Pinpoint the cell where the given text exists, returning its [X, Y] midpoint coordinate. 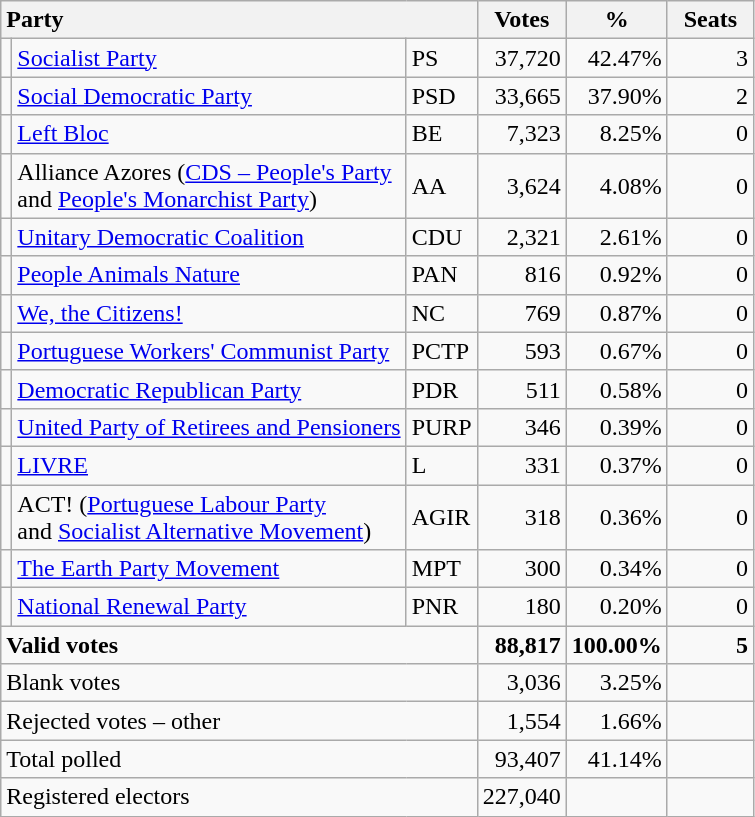
Alliance Azores (CDS – People's Partyand People's Monarchist Party) [209, 186]
PS [442, 58]
Blank votes [239, 683]
318 [522, 516]
0.34% [616, 569]
0.58% [616, 389]
3,036 [522, 683]
331 [522, 465]
88,817 [522, 645]
PURP [442, 427]
0.67% [616, 351]
1.66% [616, 721]
42.47% [616, 58]
0.37% [616, 465]
United Party of Retirees and Pensioners [209, 427]
Total polled [239, 759]
Registered electors [239, 797]
3.25% [616, 683]
3 [710, 58]
227,040 [522, 797]
Party [239, 20]
346 [522, 427]
2 [710, 96]
Unitary Democratic Coalition [209, 237]
PDR [442, 389]
5 [710, 645]
0.92% [616, 275]
769 [522, 313]
Valid votes [239, 645]
Socialist Party [209, 58]
Votes [522, 20]
People Animals Nature [209, 275]
PSD [442, 96]
PAN [442, 275]
Social Democratic Party [209, 96]
0.36% [616, 516]
LIVRE [209, 465]
Rejected votes – other [239, 721]
L [442, 465]
7,323 [522, 134]
Portuguese Workers' Communist Party [209, 351]
% [616, 20]
0.39% [616, 427]
PNR [442, 607]
1,554 [522, 721]
The Earth Party Movement [209, 569]
2.61% [616, 237]
100.00% [616, 645]
We, the Citizens! [209, 313]
41.14% [616, 759]
816 [522, 275]
National Renewal Party [209, 607]
8.25% [616, 134]
511 [522, 389]
3,624 [522, 186]
AA [442, 186]
NC [442, 313]
Left Bloc [209, 134]
BE [442, 134]
180 [522, 607]
4.08% [616, 186]
37.90% [616, 96]
MPT [442, 569]
AGIR [442, 516]
CDU [442, 237]
93,407 [522, 759]
0.20% [616, 607]
37,720 [522, 58]
300 [522, 569]
PCTP [442, 351]
Democratic Republican Party [209, 389]
Seats [710, 20]
2,321 [522, 237]
ACT! (Portuguese Labour Partyand Socialist Alternative Movement) [209, 516]
33,665 [522, 96]
593 [522, 351]
0.87% [616, 313]
